Return (x, y) of the center of cell containing provided text 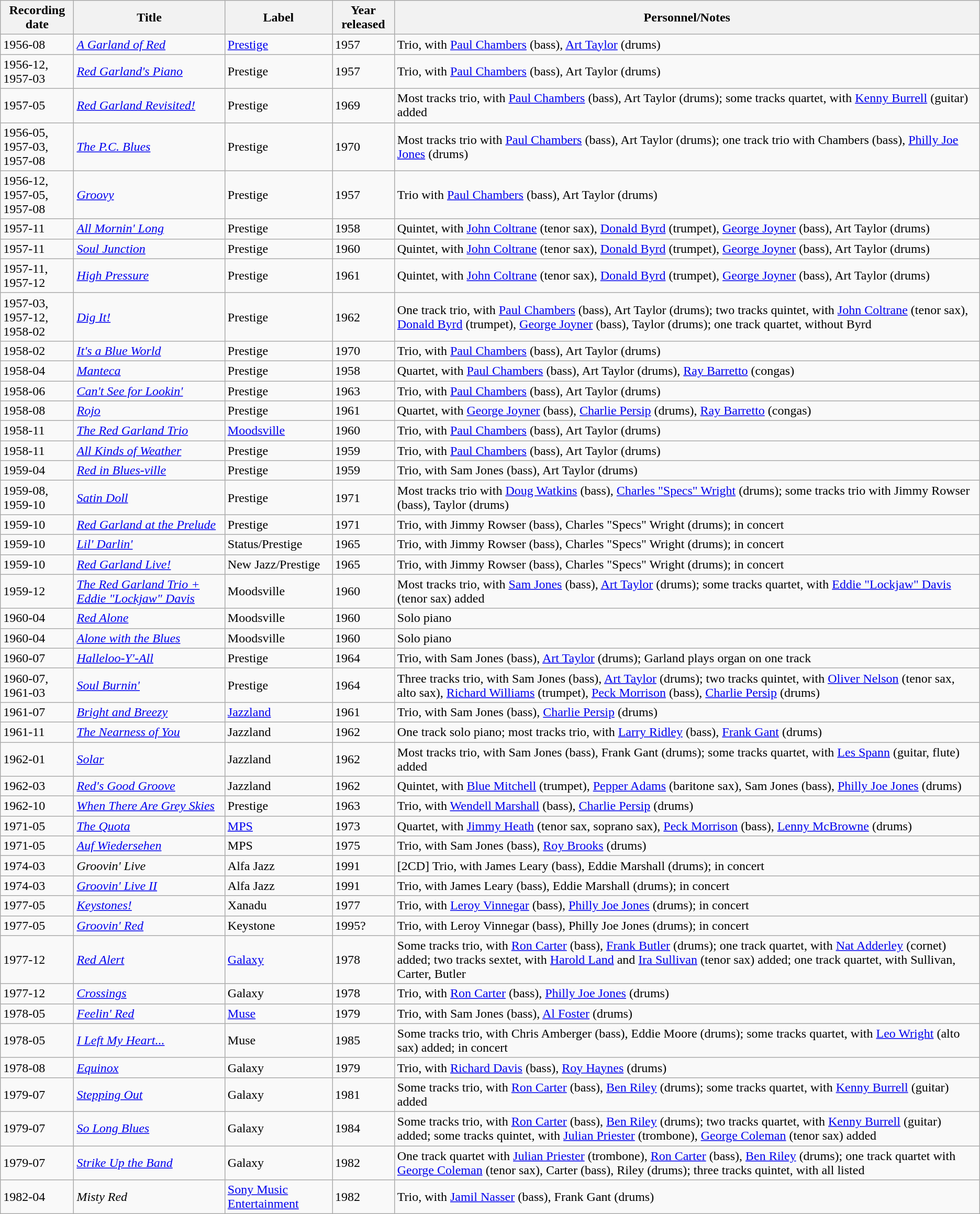
1959-08, 1959-10 (37, 497)
Red Garland Revisited! (149, 106)
Trio, with Wendell Marshall (bass), Charlie Persip (drums) (687, 806)
Manteca (149, 371)
1962-03 (37, 786)
Trio, with Sam Jones (bass), Charlie Persip (drums) (687, 712)
Strike Up the Band (149, 1162)
Trio, with Sam Jones (bass), Art Taylor (drums); Garland plays organ on one track (687, 658)
Alone with the Blues (149, 638)
Sony Music Entertainment (279, 1197)
Red Garland's Piano (149, 71)
Most tracks trio, with Sam Jones (bass), Frank Gant (drums); some tracks quartet, with Les Spann (guitar, flute) added (687, 759)
Soul Junction (149, 249)
Groovin' Live II (149, 886)
Most tracks trio with Doug Watkins (bass), Charles "Specs" Wright (drums); some tracks trio with Jimmy Rowser (bass), Taylor (drums) (687, 497)
New Jazz/Prestige (279, 564)
1960-07, 1961-03 (37, 685)
Quintet, with Blue Mitchell (trumpet), Pepper Adams (baritone sax), Sam Jones (bass), Philly Joe Jones (drums) (687, 786)
Stepping Out (149, 1094)
Satin Doll (149, 497)
1958-08 (37, 411)
1961-07 (37, 712)
1985 (363, 1041)
Keystones! (149, 906)
Auf Wiedersehen (149, 846)
Trio, with Sam Jones (bass), Al Foster (drums) (687, 1013)
1957-05 (37, 106)
1962-01 (37, 759)
Bright and Breezy (149, 712)
1959-12 (37, 592)
Recording date (37, 18)
Halleloo-Y'-All (149, 658)
The Red Garland Trio + Eddie "Lockjaw" Davis (149, 592)
1984 (363, 1129)
[2CD] Trio, with James Leary (bass), Eddie Marshall (drums); in concert (687, 866)
Red Garland Live! (149, 564)
The Nearness of You (149, 732)
Solar (149, 759)
Soul Burnin' (149, 685)
Most tracks trio, with Paul Chambers (bass), Art Taylor (drums); some tracks quartet, with Kenny Burrell (guitar) added (687, 106)
The P.C. Blues (149, 147)
Keystone (279, 926)
When There Are Grey Skies (149, 806)
It's a Blue World (149, 351)
1975 (363, 846)
1982-04 (37, 1197)
1969 (363, 106)
Trio, with Ron Carter (bass), Philly Joe Jones (drums) (687, 994)
1995? (363, 926)
Quartet, with George Joyner (bass), Charlie Persip (drums), Ray Barretto (congas) (687, 411)
All Kinds of Weather (149, 451)
1959-04 (37, 471)
Title (149, 18)
I Left My Heart... (149, 1041)
Dig It! (149, 317)
The Quota (149, 826)
Personnel/Notes (687, 18)
One track solo piano; most tracks trio, with Larry Ridley (bass), Frank Gant (drums) (687, 732)
1977 (363, 906)
1961-11 (37, 732)
1956-08 (37, 44)
Trio, with Sam Jones (bass), Roy Brooks (drums) (687, 846)
Quartet, with Jimmy Heath (tenor sax, soprano sax), Peck Morrison (bass), Lenny McBrowne (drums) (687, 826)
Groovy (149, 195)
Year released (363, 18)
Trio, with James Leary (bass), Eddie Marshall (drums); in concert (687, 886)
Most tracks trio, with Sam Jones (bass), Art Taylor (drums); some tracks quartet, with Eddie "Lockjaw" Davis (tenor sax) added (687, 592)
1973 (363, 826)
Some tracks trio, with Chris Amberger (bass), Eddie Moore (drums); some tracks quartet, with Leo Wright (alto sax) added; in concert (687, 1041)
Feelin' Red (149, 1013)
A Garland of Red (149, 44)
1958-06 (37, 391)
Red's Good Groove (149, 786)
Quartet, with Paul Chambers (bass), Art Taylor (drums), Ray Barretto (congas) (687, 371)
Red Alert (149, 960)
All Mornin' Long (149, 229)
1957-11, 1957-12 (37, 275)
Lil' Darlin' (149, 544)
Groovin' Live (149, 866)
1960-07 (37, 658)
Most tracks trio with Paul Chambers (bass), Art Taylor (drums); one track trio with Chambers (bass), Philly Joe Jones (drums) (687, 147)
1956-05, 1957-03, 1957-08 (37, 147)
1981 (363, 1094)
Rojo (149, 411)
Red Alone (149, 618)
Misty Red (149, 1197)
Trio, with Sam Jones (bass), Art Taylor (drums) (687, 471)
So Long Blues (149, 1129)
Label (279, 18)
1978-08 (37, 1067)
Red in Blues-ville (149, 471)
1957-03, 1957-12, 1958-02 (37, 317)
High Pressure (149, 275)
Xanadu (279, 906)
Can't See for Lookin' (149, 391)
Groovin' Red (149, 926)
1962-10 (37, 806)
1958-04 (37, 371)
The Red Garland Trio (149, 431)
Status/Prestige (279, 544)
Crossings (149, 994)
Some tracks trio, with Ron Carter (bass), Ben Riley (drums); some tracks quartet, with Kenny Burrell (guitar) added (687, 1094)
Trio with Paul Chambers (bass), Art Taylor (drums) (687, 195)
Trio, with Jamil Nasser (bass), Frank Gant (drums) (687, 1197)
Equinox (149, 1067)
1956-12, 1957-05, 1957-08 (37, 195)
Trio, with Richard Davis (bass), Roy Haynes (drums) (687, 1067)
Red Garland at the Prelude (149, 525)
1958-02 (37, 351)
1956-12, 1957-03 (37, 71)
